Capture the cell that displays the provided text and extract its (X, Y) central coordinate. 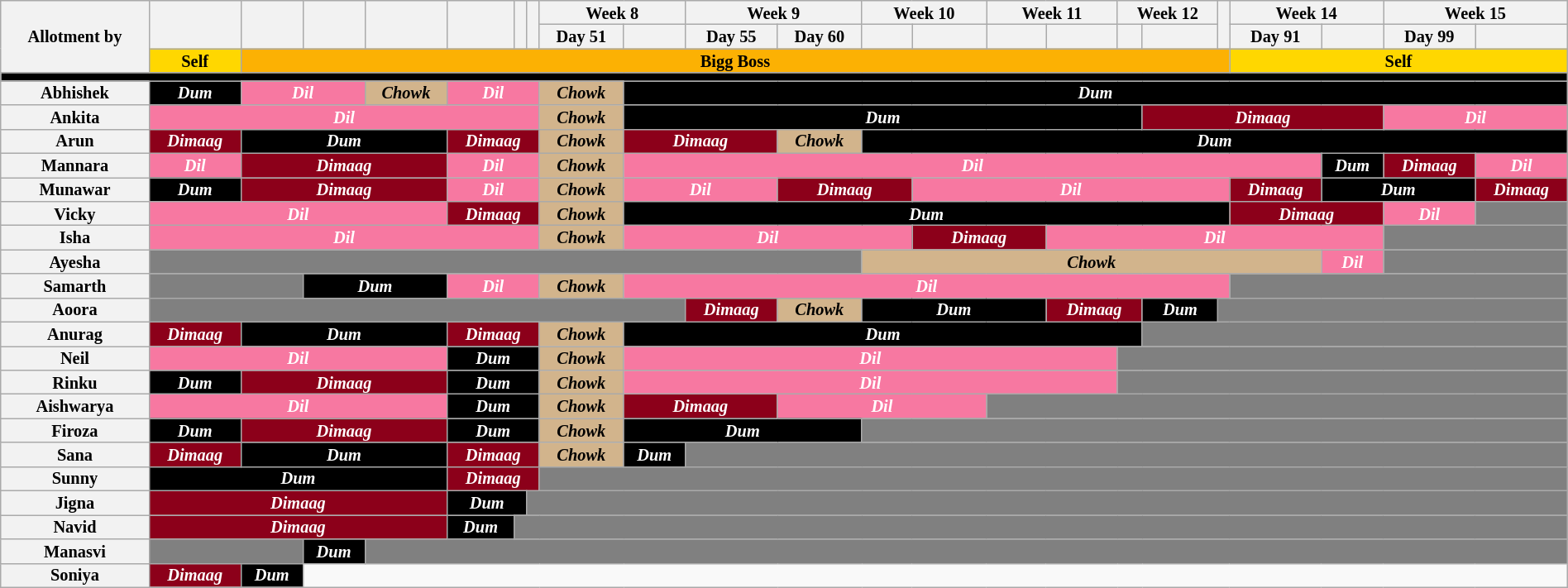
Week 14 (1307, 12)
Week 11 (1052, 12)
Aishwarya (74, 405)
Abhishek (74, 93)
Ayesha (74, 261)
Day 91 (1275, 36)
Isha (74, 237)
Vicky (74, 213)
Samarth (74, 286)
Week 12 (1168, 12)
Arun (74, 141)
Sana (74, 455)
Mannara (74, 165)
Jigna (74, 503)
Munawar (74, 189)
Week 10 (925, 12)
Anurag (74, 334)
Day 99 (1429, 36)
Week 9 (774, 12)
Firoza (74, 430)
Soniya (74, 576)
Ankita (74, 117)
Day 55 (731, 36)
Sunny (74, 478)
Neil (74, 357)
Week 8 (612, 12)
Aoora (74, 309)
Week 15 (1475, 12)
Manasvi (74, 551)
Rinku (74, 382)
Day 51 (581, 36)
Allotment by (74, 36)
Navid (74, 526)
Day 60 (820, 36)
Bigg Boss (734, 61)
